Find where the given text appears and provide that cell's center as [X, Y] coordinate. 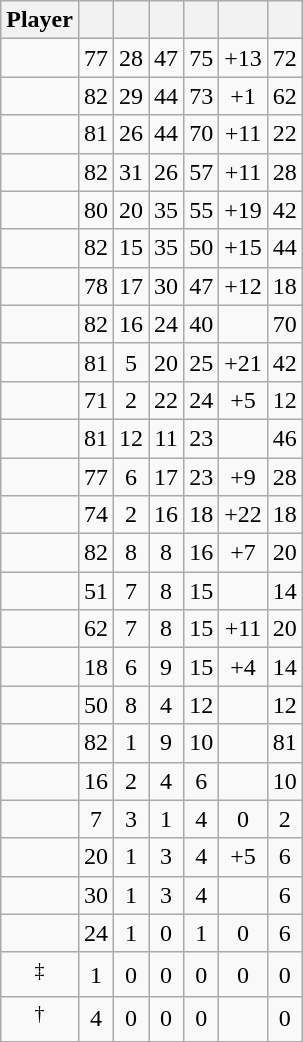
+22 [244, 515]
46 [284, 438]
+19 [244, 210]
+7 [244, 553]
‡ [40, 974]
31 [132, 172]
74 [96, 515]
75 [202, 58]
+4 [244, 667]
5 [132, 362]
11 [166, 438]
+15 [244, 248]
+12 [244, 286]
57 [202, 172]
+1 [244, 96]
80 [96, 210]
+9 [244, 477]
40 [202, 324]
71 [96, 400]
+21 [244, 362]
25 [202, 362]
29 [132, 96]
78 [96, 286]
51 [96, 591]
+13 [244, 58]
Player [40, 20]
73 [202, 96]
72 [284, 58]
55 [202, 210]
† [40, 1020]
